Determine the [X, Y] coordinate at the center of the cell enclosing the given text.  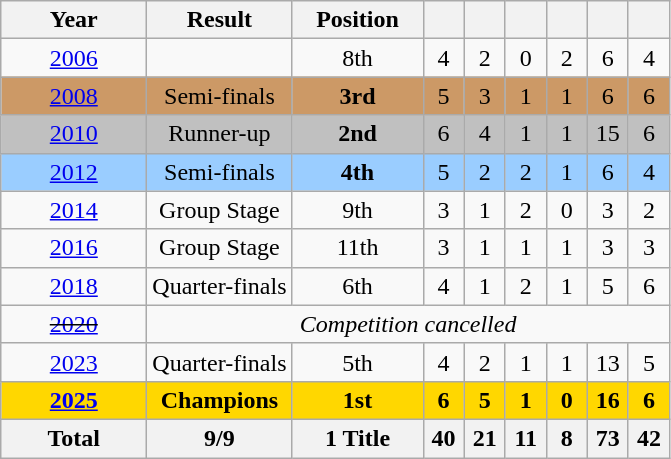
Champions [220, 400]
Competition cancelled [408, 324]
2014 [74, 210]
Position [358, 20]
13 [608, 362]
2016 [74, 248]
2010 [74, 134]
16 [608, 400]
2006 [74, 58]
5th [358, 362]
2025 [74, 400]
2023 [74, 362]
11th [358, 248]
3rd [358, 96]
40 [444, 438]
9/9 [220, 438]
15 [608, 134]
2012 [74, 172]
2018 [74, 286]
Runner-up [220, 134]
Total [74, 438]
21 [484, 438]
4th [358, 172]
Result [220, 20]
42 [648, 438]
2020 [74, 324]
Year [74, 20]
2nd [358, 134]
1st [358, 400]
2008 [74, 96]
8 [566, 438]
9th [358, 210]
8th [358, 58]
11 [526, 438]
6th [358, 286]
73 [608, 438]
1 Title [358, 438]
